Pinpoint the cell where the given text exists, returning its (X, Y) midpoint coordinate. 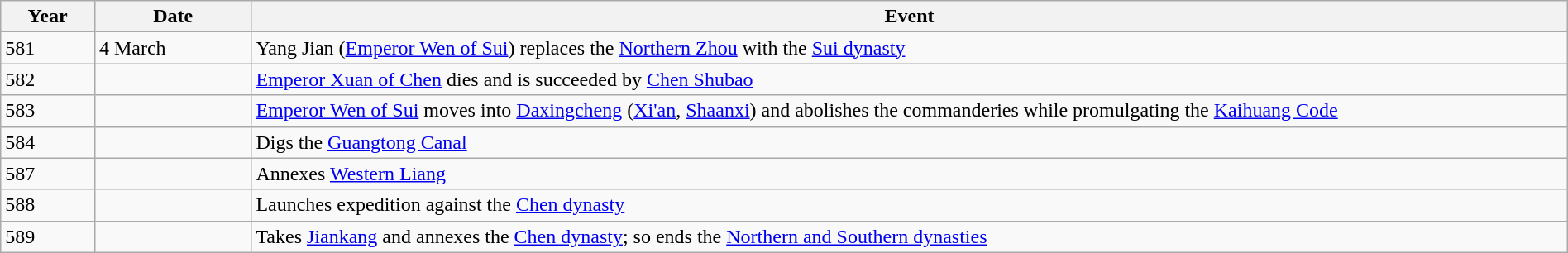
583 (48, 111)
Launches expedition against the Chen dynasty (910, 205)
Takes Jiankang and annexes the Chen dynasty; so ends the Northern and Southern dynasties (910, 236)
Event (910, 17)
581 (48, 48)
Annexes Western Liang (910, 174)
Date (172, 17)
587 (48, 174)
589 (48, 236)
Digs the Guangtong Canal (910, 142)
582 (48, 79)
4 March (172, 48)
Emperor Wen of Sui moves into Daxingcheng (Xi'an, Shaanxi) and abolishes the commanderies while promulgating the Kaihuang Code (910, 111)
Year (48, 17)
Emperor Xuan of Chen dies and is succeeded by Chen Shubao (910, 79)
Yang Jian (Emperor Wen of Sui) replaces the Northern Zhou with the Sui dynasty (910, 48)
584 (48, 142)
588 (48, 205)
